Search for the cell housing the specified text and yield its (X, Y) center coordinate. 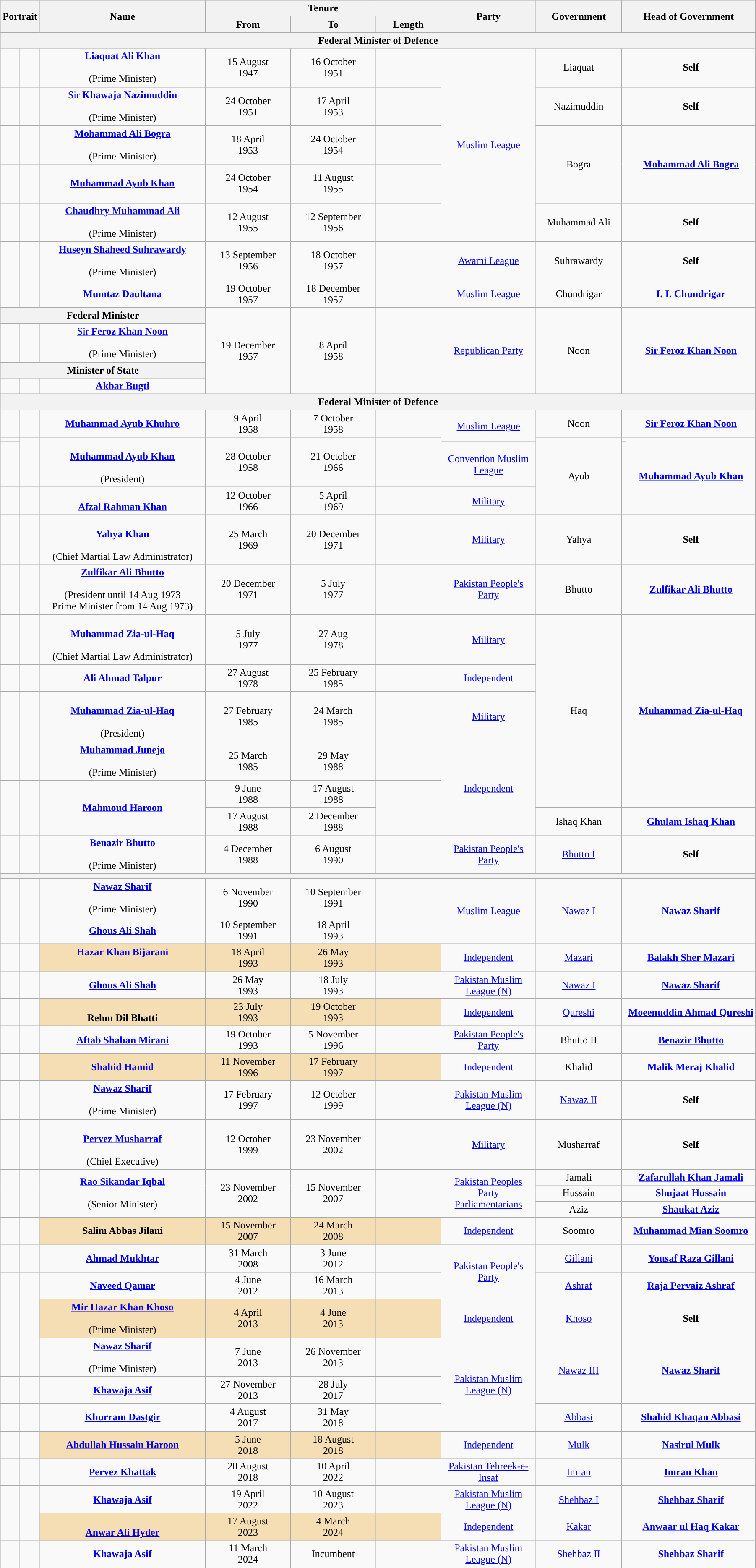
5 November1996 (333, 1040)
9 April1958 (248, 424)
16 March2013 (333, 1285)
9 June1988 (248, 794)
Chaudhry Muhammad Ali(Prime Minister) (123, 222)
12 October1966 (248, 501)
Musharraf (579, 1144)
Convention Muslim League (488, 465)
Anwaar ul Haq Kakar (691, 1527)
Muhammad Ayub Khuhro (123, 424)
Party (488, 16)
5 April1969 (333, 501)
17 April1953 (333, 106)
18 April1953 (248, 145)
Khoso (579, 1318)
Gillani (579, 1258)
Federal Minister (103, 315)
Mazari (579, 958)
Ahmad Mukhtar (123, 1258)
Republican Party (488, 350)
24 October1951 (248, 106)
6 November1990 (248, 897)
Khalid (579, 1067)
Soomro (579, 1231)
Khurram Dastgir (123, 1418)
Shehbaz I (579, 1499)
12 September1956 (333, 222)
Nasirul Mulk (691, 1445)
Government (579, 16)
Qureshi (579, 1012)
10 April2022 (333, 1472)
29 May1988 (333, 761)
Anwar Ali Hyder (123, 1527)
Liaquat Ali Khan(Prime Minister) (123, 68)
18 July1993 (333, 985)
Yahya (579, 540)
Bhutto (579, 589)
Hazar Khan Bijarani (123, 958)
Hussain (579, 1193)
From (248, 24)
Rao Sikandar Iqbal(Senior Minister) (123, 1193)
Nazimuddin (579, 106)
Akbar Bugti (123, 386)
Zafarullah Khan Jamali (691, 1177)
Liaquat (579, 68)
Mohammad Ali Bogra(Prime Minister) (123, 145)
4 March2024 (333, 1527)
Raja Pervaiz Ashraf (691, 1285)
Head of Government (689, 16)
Ayub (579, 476)
Ashraf (579, 1285)
26 November2013 (333, 1357)
3 June2012 (333, 1258)
Bhutto II (579, 1040)
Sir Feroz Khan Noon(Prime Minister) (123, 342)
Kakar (579, 1527)
Portrait (20, 16)
Awami League (488, 261)
Abdullah Hussain Haroon (123, 1445)
21 October1966 (333, 463)
Yousaf Raza Gillani (691, 1258)
Minister of State (103, 370)
Haq (579, 711)
25 March1969 (248, 540)
24 March2008 (333, 1231)
Muhammad Junejo(Prime Minister) (123, 761)
Nawaz III (579, 1371)
25 March1985 (248, 761)
Shahid Hamid (123, 1067)
Pervez Khattak (123, 1472)
25 February1985 (333, 678)
27 August1978 (248, 678)
10 August2023 (333, 1499)
18 December1957 (333, 294)
13 September1956 (248, 261)
To (333, 24)
11 August1955 (333, 183)
Salim Abbas Jilani (123, 1231)
Rehm Dil Bhatti (123, 1012)
4 December1988 (248, 854)
28 July2017 (333, 1390)
6 August1990 (333, 854)
11 March2024 (248, 1554)
Jamali (579, 1177)
4 June2013 (333, 1318)
Muhammad Ayub Khan(President) (123, 463)
2 December1988 (333, 821)
19 December1957 (248, 350)
Sir Khawaja Nazimuddin(Prime Minister) (123, 106)
Ishaq Khan (579, 821)
16 October1951 (333, 68)
7 June2013 (248, 1357)
27 November2013 (248, 1390)
Shaukat Aziz (691, 1209)
Abbasi (579, 1418)
Shujaat Hussain (691, 1193)
Aftab Shaban Mirani (123, 1040)
Ghulam Ishaq Khan (691, 821)
Mohammad Ali Bogra (691, 164)
Mulk (579, 1445)
27 February1985 (248, 717)
Imran (579, 1472)
19 April2022 (248, 1499)
Zulfikar Ali Bhutto (691, 589)
24 March1985 (333, 717)
Nawaz II (579, 1100)
Benazir Bhutto (691, 1040)
4 June2012 (248, 1285)
18 August2018 (333, 1445)
Muhammad Zia-ul-Haq (691, 711)
Pervez Musharraf(Chief Executive) (123, 1144)
Muhammad Mian Soomro (691, 1231)
11 November1996 (248, 1067)
Pakistan Tehreek-e-Insaf (488, 1472)
5 June2018 (248, 1445)
Length (409, 24)
Chundrigar (579, 294)
Huseyn Shaheed Suhrawardy(Prime Minister) (123, 261)
Suhrawardy (579, 261)
17 August2023 (248, 1527)
Naveed Qamar (123, 1285)
Mahmoud Haroon (123, 808)
Zulfikar Ali Bhutto(President until 14 Aug 1973Prime Minister from 14 Aug 1973) (123, 589)
Shahid Khaqan Abbasi (691, 1418)
Afzal Rahman Khan (123, 501)
Mumtaz Daultana (123, 294)
8 April1958 (333, 350)
4 August2017 (248, 1418)
Balakh Sher Mazari (691, 958)
Imran Khan (691, 1472)
Ali Ahmad Talpur (123, 678)
Yahya Khan(Chief Martial Law Administrator) (123, 540)
Benazir Bhutto(Prime Minister) (123, 854)
27 Aug1978 (333, 640)
Pakistan Peoples Party Parliamentarians (488, 1193)
Muhammad Ali (579, 222)
20 August2018 (248, 1472)
Incumbent (333, 1554)
I. I. Chundrigar (691, 294)
Shehbaz II (579, 1554)
28 October1958 (248, 463)
Name (123, 16)
31 May2018 (333, 1418)
Aziz (579, 1209)
Muhammad Zia-ul-Haq(President) (123, 717)
Tenure (323, 8)
23 July1993 (248, 1012)
Bhutto I (579, 854)
19 October1957 (248, 294)
31 March2008 (248, 1258)
Mir Hazar Khan Khoso(Prime Minister) (123, 1318)
4 April2013 (248, 1318)
18 October1957 (333, 261)
Malik Meraj Khalid (691, 1067)
15 August1947 (248, 68)
Moeenuddin Ahmad Qureshi (691, 1012)
12 August1955 (248, 222)
7 October1958 (333, 424)
Muhammad Zia-ul-Haq(Chief Martial Law Administrator) (123, 640)
Bogra (579, 164)
